Extract the (x, y) coordinate from the center of the cell holding the provided text.  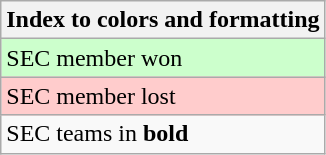
Index to colors and formatting (163, 20)
SEC member lost (163, 96)
SEC member won (163, 58)
SEC teams in bold (163, 134)
